Provide the [X, Y] coordinate of the cell's center where the given text is located.  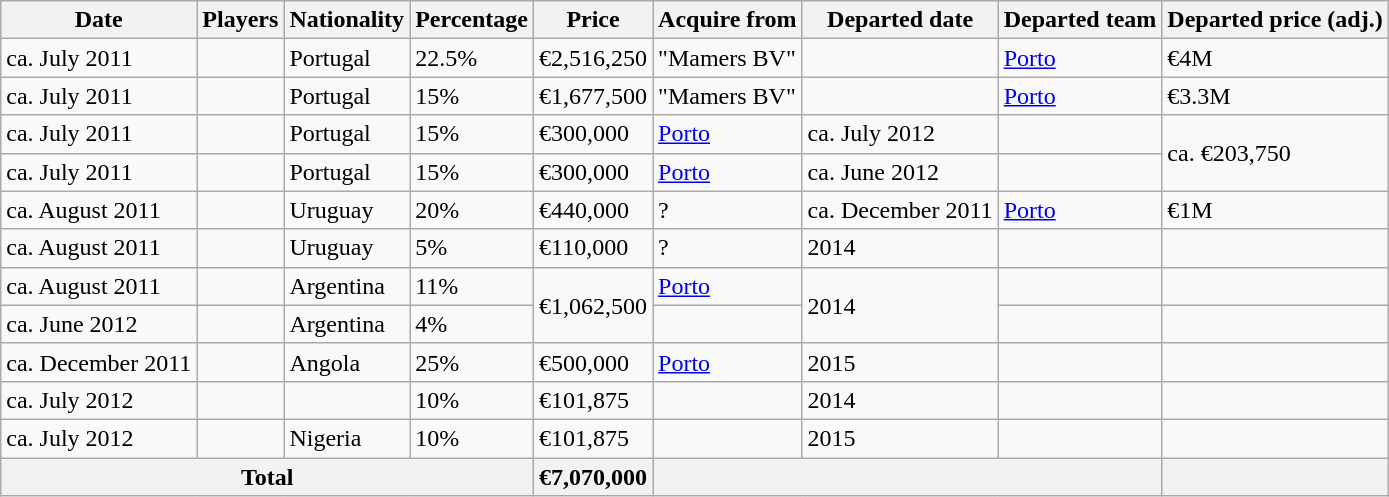
5% [472, 248]
€1,062,500 [594, 305]
20% [472, 210]
Angola [347, 362]
€1,677,500 [594, 96]
Nationality [347, 20]
Price [594, 20]
25% [472, 362]
Players [240, 20]
€7,070,000 [594, 477]
€500,000 [594, 362]
Percentage [472, 20]
Departed team [1080, 20]
ca. €203,750 [1275, 153]
€4M [1275, 58]
Total [268, 477]
€1M [1275, 210]
Acquire from [728, 20]
Date [99, 20]
€3.3M [1275, 96]
Departed price (adj.) [1275, 20]
Departed date [900, 20]
22.5% [472, 58]
€440,000 [594, 210]
€110,000 [594, 248]
€2,516,250 [594, 58]
11% [472, 286]
Nigeria [347, 438]
4% [472, 324]
